Search for the cell housing the specified text and yield its [X, Y] center coordinate. 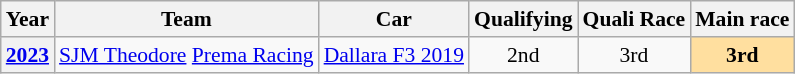
Qualifying [523, 19]
Dallara F3 2019 [394, 55]
Year [28, 19]
Main race [742, 19]
Quali Race [634, 19]
Car [394, 19]
2023 [28, 55]
Team [186, 19]
SJM Theodore Prema Racing [186, 55]
2nd [523, 55]
